Search for the cell housing the specified text and yield its (X, Y) center coordinate. 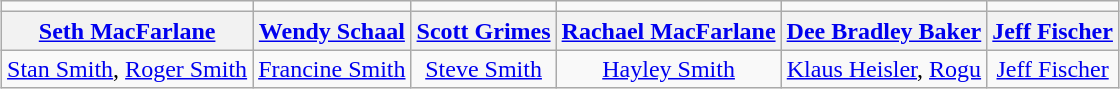
Wendy Schaal (332, 31)
Rachael MacFarlane (668, 31)
Francine Smith (332, 69)
Stan Smith, Roger Smith (128, 69)
Scott Grimes (484, 31)
Seth MacFarlane (128, 31)
Klaus Heisler, Rogu (884, 69)
Dee Bradley Baker (884, 31)
Steve Smith (484, 69)
Hayley Smith (668, 69)
